Determine the (x, y) coordinate at the center of the cell enclosing the given text.  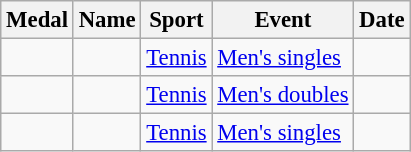
Name (107, 20)
Men's doubles (283, 95)
Sport (176, 20)
Date (382, 20)
Event (283, 20)
Medal (38, 20)
